Identify which cell holds the provided text, then report its [x, y] central coordinate. 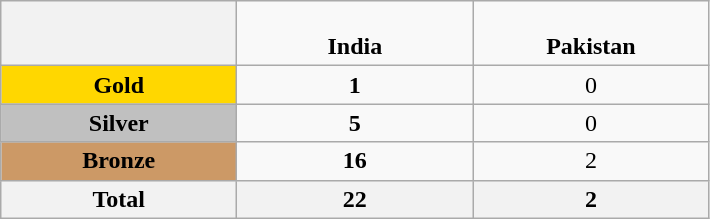
Bronze [119, 161]
5 [355, 123]
Gold [119, 85]
India [355, 34]
Pakistan [591, 34]
1 [355, 85]
22 [355, 199]
Total [119, 199]
16 [355, 161]
Silver [119, 123]
